Scan for the cell matching the given text and deliver its [X, Y] coordinate at center. 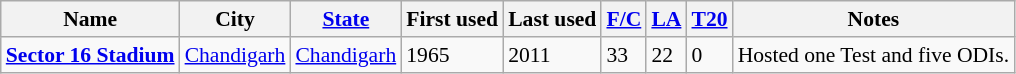
First used [452, 19]
Sector 16 Stadium [90, 55]
Hosted one Test and five ODIs. [874, 55]
LA [666, 19]
F/C [624, 19]
2011 [552, 55]
Notes [874, 19]
1965 [452, 55]
33 [624, 55]
Last used [552, 19]
T20 [709, 19]
State [346, 19]
22 [666, 55]
Name [90, 19]
0 [709, 55]
City [236, 19]
